Search for the cell housing the specified text and yield its [X, Y] center coordinate. 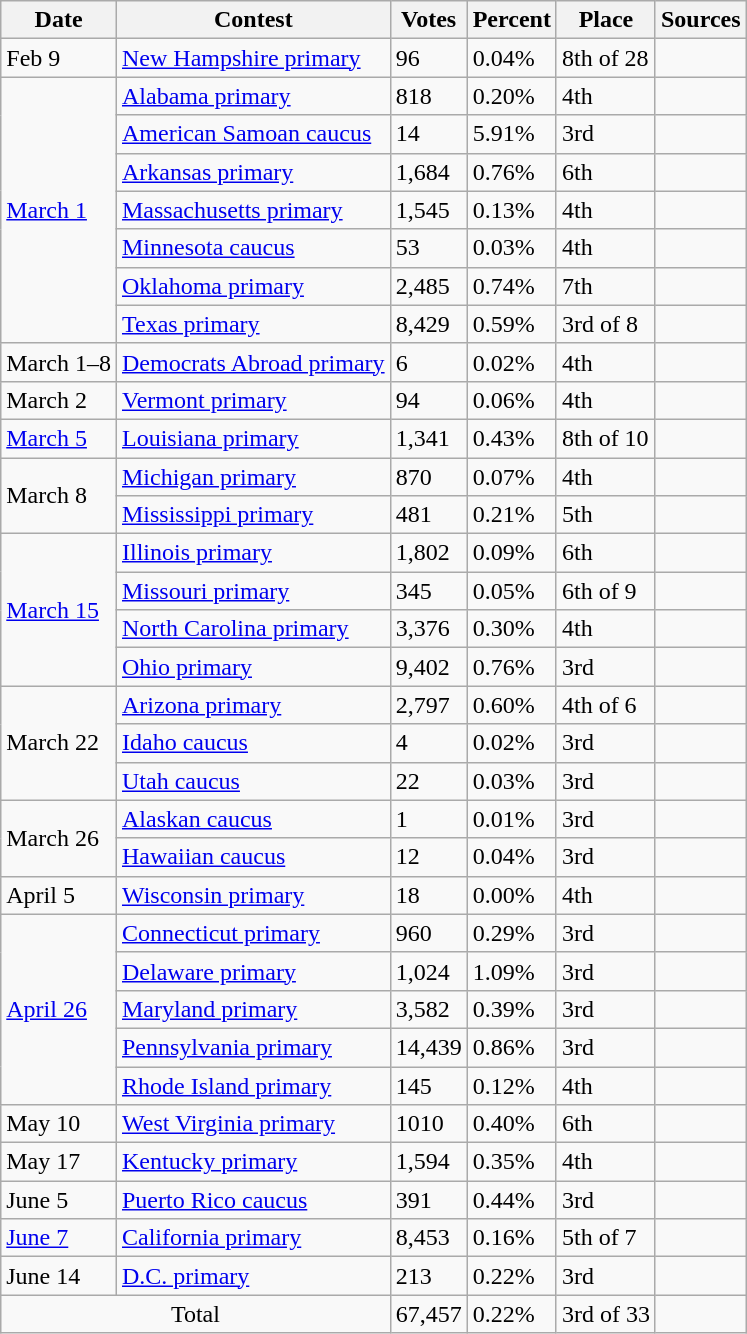
Louisiana primary [253, 438]
1,684 [428, 172]
870 [428, 477]
Place [606, 20]
7th [606, 286]
Utah caucus [253, 781]
22 [428, 781]
960 [428, 933]
1,545 [428, 210]
0.43% [512, 438]
Arkansas primary [253, 172]
0.01% [512, 819]
0.40% [512, 1124]
Percent [512, 20]
145 [428, 1085]
New Hampshire primary [253, 58]
D.C. primary [253, 1276]
Alabama primary [253, 96]
14,439 [428, 1047]
Contest [253, 20]
1,802 [428, 553]
2,797 [428, 705]
6th of 9 [606, 591]
0.29% [512, 933]
3rd of 8 [606, 324]
Massachusetts primary [253, 210]
Date [59, 20]
1010 [428, 1124]
14 [428, 134]
American Samoan caucus [253, 134]
18 [428, 895]
March 1 [59, 210]
Connecticut primary [253, 933]
March 8 [59, 496]
Ohio primary [253, 667]
5th [606, 515]
5th of 7 [606, 1238]
Puerto Rico caucus [253, 1200]
8th of 28 [606, 58]
0.60% [512, 705]
4th of 6 [606, 705]
6 [428, 362]
0.35% [512, 1162]
0.05% [512, 591]
0.09% [512, 553]
0.21% [512, 515]
481 [428, 515]
Alaskan caucus [253, 819]
Michigan primary [253, 477]
Mississippi primary [253, 515]
Vermont primary [253, 400]
818 [428, 96]
California primary [253, 1238]
March 2 [59, 400]
Feb 9 [59, 58]
1,341 [428, 438]
Total [196, 1314]
May 17 [59, 1162]
June 14 [59, 1276]
Maryland primary [253, 1009]
96 [428, 58]
June 7 [59, 1238]
Arizona primary [253, 705]
3,582 [428, 1009]
0.07% [512, 477]
Missouri primary [253, 591]
Texas primary [253, 324]
West Virginia primary [253, 1124]
8th of 10 [606, 438]
1,024 [428, 971]
1,594 [428, 1162]
0.74% [512, 286]
Votes [428, 20]
March 1–8 [59, 362]
94 [428, 400]
345 [428, 591]
0.13% [512, 210]
8,453 [428, 1238]
0.30% [512, 629]
May 10 [59, 1124]
213 [428, 1276]
Wisconsin primary [253, 895]
March 5 [59, 438]
Oklahoma primary [253, 286]
0.00% [512, 895]
1.09% [512, 971]
9,402 [428, 667]
March 22 [59, 743]
1 [428, 819]
North Carolina primary [253, 629]
0.16% [512, 1238]
0.39% [512, 1009]
Delaware primary [253, 971]
March 15 [59, 610]
4 [428, 743]
April 5 [59, 895]
0.86% [512, 1047]
Kentucky primary [253, 1162]
0.20% [512, 96]
53 [428, 248]
Illinois primary [253, 553]
3rd of 33 [606, 1314]
Hawaiian caucus [253, 857]
Pennsylvania primary [253, 1047]
Sources [700, 20]
Rhode Island primary [253, 1085]
0.12% [512, 1085]
5.91% [512, 134]
March 26 [59, 838]
0.44% [512, 1200]
12 [428, 857]
Idaho caucus [253, 743]
Minnesota caucus [253, 248]
0.06% [512, 400]
8,429 [428, 324]
April 26 [59, 1009]
Democrats Abroad primary [253, 362]
0.59% [512, 324]
2,485 [428, 286]
3,376 [428, 629]
391 [428, 1200]
67,457 [428, 1314]
June 5 [59, 1200]
